Scan for the cell matching the given text and deliver its (X, Y) coordinate at center. 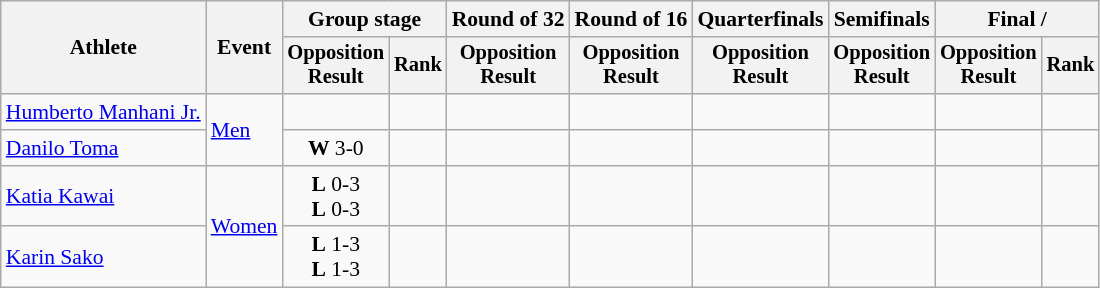
Round of 32 (508, 19)
Katia Kawai (104, 196)
Round of 16 (632, 19)
Athlete (104, 48)
Karin Sako (104, 258)
Quarterfinals (760, 19)
L 1-3 L 1-3 (336, 258)
W 3-0 (336, 148)
Humberto Manhani Jr. (104, 112)
Women (244, 227)
L 0-3 L 0-3 (336, 196)
Group stage (364, 19)
Danilo Toma (104, 148)
Semifinals (882, 19)
Event (244, 48)
Men (244, 130)
Final / (1017, 19)
